Locate the cell with the specified text and output its [x, y] center coordinate. 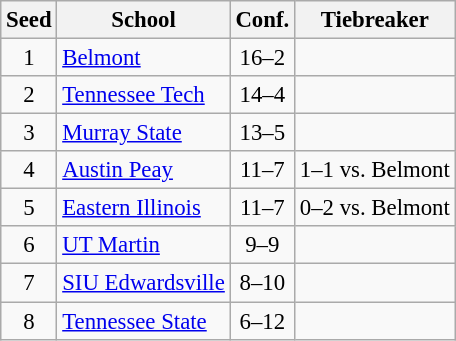
6 [29, 245]
14–4 [262, 95]
1–1 vs. Belmont [376, 170]
Austin Peay [144, 170]
13–5 [262, 133]
Murray State [144, 133]
8–10 [262, 283]
1 [29, 58]
Tennessee State [144, 321]
Seed [29, 20]
0–2 vs. Belmont [376, 208]
4 [29, 170]
6–12 [262, 321]
Conf. [262, 20]
Belmont [144, 58]
School [144, 20]
2 [29, 95]
UT Martin [144, 245]
3 [29, 133]
Tiebreaker [376, 20]
Tennessee Tech [144, 95]
8 [29, 321]
16–2 [262, 58]
5 [29, 208]
SIU Edwardsville [144, 283]
9–9 [262, 245]
Eastern Illinois [144, 208]
7 [29, 283]
